Scan for the cell matching the given text and deliver its (x, y) coordinate at center. 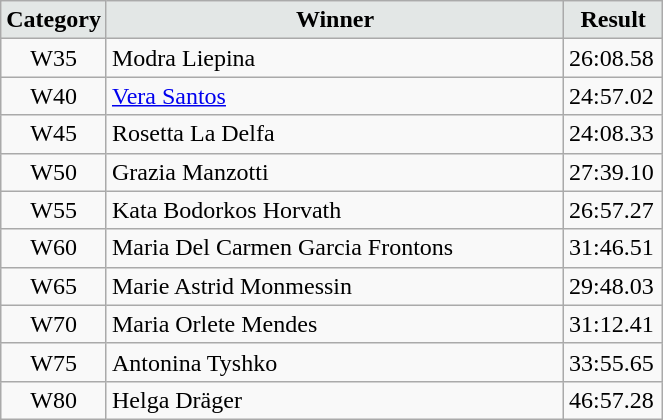
Maria Orlete Mendes (334, 324)
24:08.33 (614, 134)
Grazia Manzotti (334, 172)
29:48.03 (614, 286)
Modra Liepina (334, 58)
46:57.28 (614, 400)
Result (614, 20)
Maria Del Carmen Garcia Frontons (334, 248)
Winner (334, 20)
Antonina Tyshko (334, 362)
26:08.58 (614, 58)
Category (54, 20)
W35 (54, 58)
W60 (54, 248)
33:55.65 (614, 362)
W70 (54, 324)
W75 (54, 362)
Helga Dräger (334, 400)
W80 (54, 400)
W65 (54, 286)
31:46.51 (614, 248)
31:12.41 (614, 324)
W50 (54, 172)
24:57.02 (614, 96)
26:57.27 (614, 210)
27:39.10 (614, 172)
W40 (54, 96)
W45 (54, 134)
W55 (54, 210)
Kata Bodorkos Horvath (334, 210)
Marie Astrid Monmessin (334, 286)
Rosetta La Delfa (334, 134)
Vera Santos (334, 96)
